Extract the [X, Y] coordinate from the center of the cell holding the provided text.  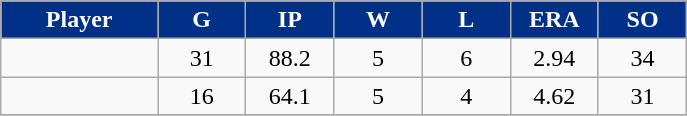
64.1 [290, 96]
L [466, 20]
ERA [554, 20]
16 [202, 96]
Player [80, 20]
W [378, 20]
SO [642, 20]
4.62 [554, 96]
34 [642, 58]
88.2 [290, 58]
2.94 [554, 58]
G [202, 20]
6 [466, 58]
4 [466, 96]
IP [290, 20]
